Return [X, Y] of the center of cell containing provided text 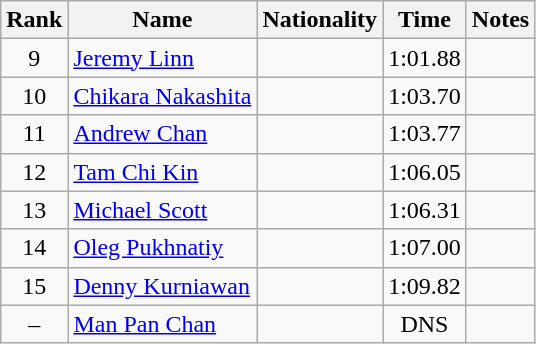
Tam Chi Kin [162, 172]
Oleg Pukhnatiy [162, 248]
1:06.31 [425, 210]
1:07.00 [425, 248]
Time [425, 20]
1:01.88 [425, 58]
DNS [425, 324]
Denny Kurniawan [162, 286]
11 [34, 134]
Man Pan Chan [162, 324]
15 [34, 286]
14 [34, 248]
Notes [500, 20]
Nationality [320, 20]
Jeremy Linn [162, 58]
Name [162, 20]
13 [34, 210]
Andrew Chan [162, 134]
Chikara Nakashita [162, 96]
12 [34, 172]
– [34, 324]
9 [34, 58]
1:03.70 [425, 96]
1:09.82 [425, 286]
1:03.77 [425, 134]
10 [34, 96]
Rank [34, 20]
1:06.05 [425, 172]
Michael Scott [162, 210]
